For the text-containing cell, return its midpoint in (X, Y) coordinate format. 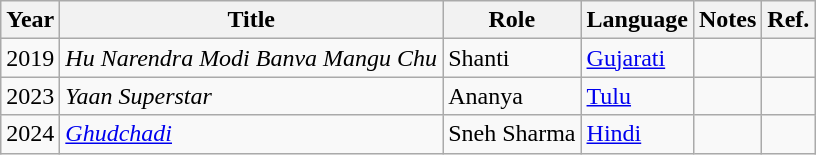
Role (512, 20)
Title (252, 20)
Yaan Superstar (252, 96)
2024 (30, 134)
Sneh Sharma (512, 134)
Hu Narendra Modi Banva Mangu Chu (252, 58)
Notes (727, 20)
Gujarati (637, 58)
Ghudchadi (252, 134)
2023 (30, 96)
Year (30, 20)
Ref. (788, 20)
Hindi (637, 134)
Tulu (637, 96)
2019 (30, 58)
Ananya (512, 96)
Shanti (512, 58)
Language (637, 20)
